Scan for the cell matching the given text and deliver its (X, Y) coordinate at center. 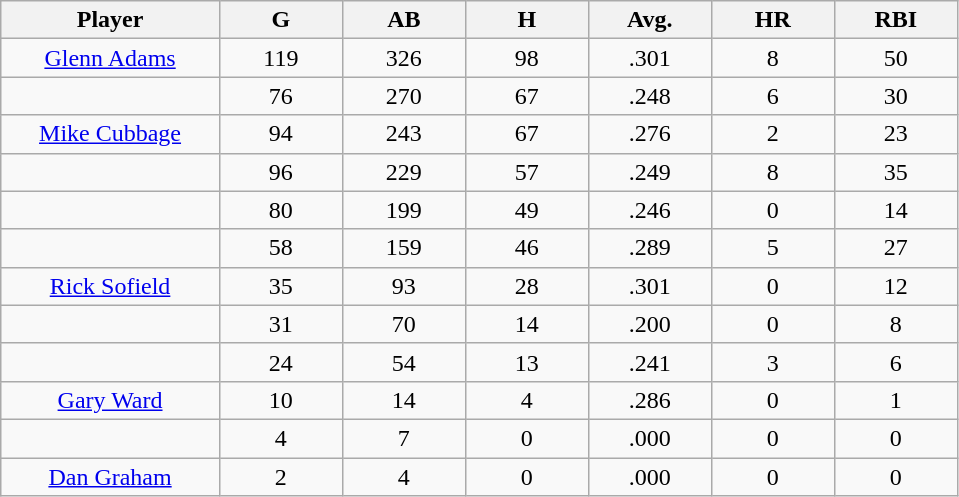
.246 (650, 210)
Avg. (650, 20)
31 (280, 324)
24 (280, 362)
54 (404, 362)
.286 (650, 400)
G (280, 20)
98 (526, 58)
Dan Graham (110, 477)
94 (280, 134)
.248 (650, 96)
58 (280, 248)
49 (526, 210)
243 (404, 134)
229 (404, 172)
199 (404, 210)
270 (404, 96)
70 (404, 324)
76 (280, 96)
23 (896, 134)
30 (896, 96)
Gary Ward (110, 400)
HR (772, 20)
.241 (650, 362)
1 (896, 400)
93 (404, 286)
10 (280, 400)
3 (772, 362)
Rick Sofield (110, 286)
96 (280, 172)
AB (404, 20)
80 (280, 210)
.249 (650, 172)
Player (110, 20)
159 (404, 248)
50 (896, 58)
28 (526, 286)
119 (280, 58)
RBI (896, 20)
7 (404, 438)
5 (772, 248)
.289 (650, 248)
326 (404, 58)
27 (896, 248)
.276 (650, 134)
.200 (650, 324)
Glenn Adams (110, 58)
57 (526, 172)
H (526, 20)
Mike Cubbage (110, 134)
46 (526, 248)
13 (526, 362)
12 (896, 286)
